Output the (x, y) coordinate of the center of the cell containing the given text.  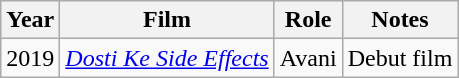
Role (308, 20)
Notes (400, 20)
Film (167, 20)
Debut film (400, 58)
Dosti Ke Side Effects (167, 58)
Year (30, 20)
2019 (30, 58)
Avani (308, 58)
